From the cell containing the given text, extract its center point as [X, Y] coordinate. 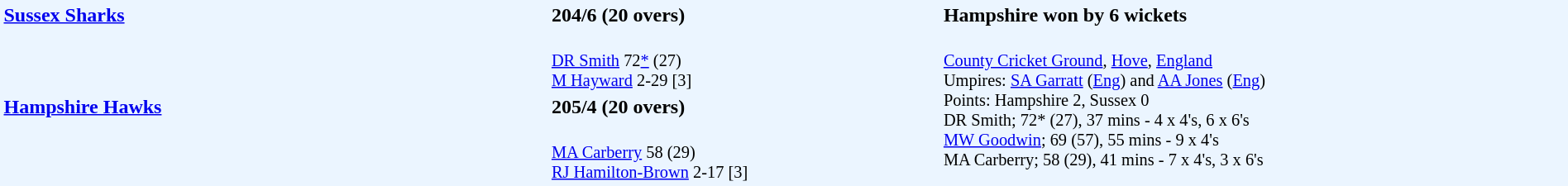
205/4 (20 overs) [744, 107]
Sussex Sharks [275, 47]
DR Smith 72* (27) M Hayward 2-29 [3] [744, 61]
Hampshire won by 6 wickets [1254, 15]
Hampshire Hawks [275, 139]
MA Carberry 58 (29) RJ Hamilton-Brown 2-17 [3] [744, 152]
204/6 (20 overs) [744, 15]
